Provide the (x, y) coordinate of the cell's center where the given text is located.  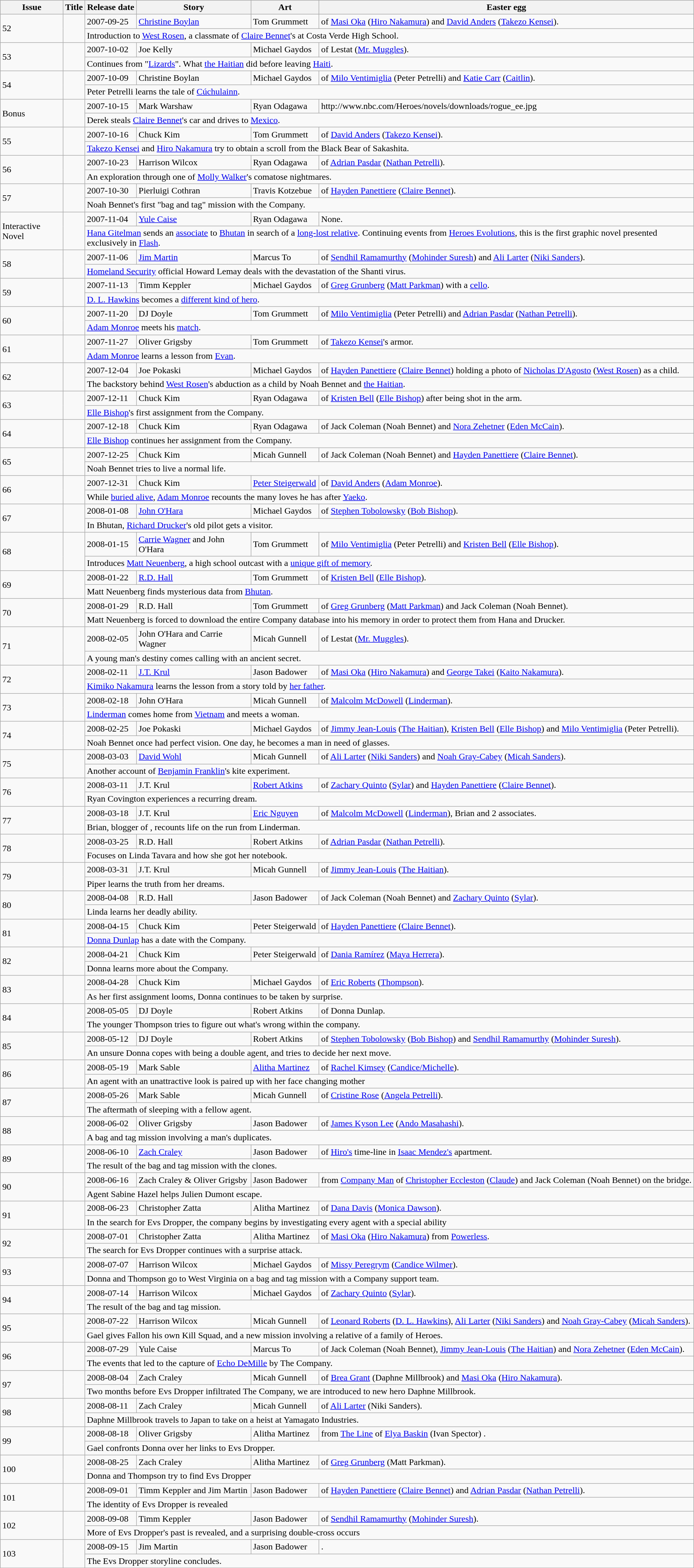
of Hayden Panettiere (Claire Bennet) holding a photo of Nicholas D'Agosto (West Rosen) as a child. (506, 370)
Piper learns the truth from her dreams. (389, 884)
2008-08-11 (110, 1406)
Matt Neuenberg is forced to download the entire Company database into his memory in order to protect them from Hana and Drucker. (389, 620)
of Ali Larter (Niki Sanders). (506, 1406)
2008-08-25 (110, 1462)
2007-11-04 (110, 219)
94 (32, 1300)
of Missy Peregrym (Candice Wilmer). (506, 1264)
2008-02-05 (110, 639)
2008-01-08 (110, 511)
Gael confronts Donna over her links to Evs Dropper. (389, 1448)
of Dana Davis (Monica Dawson). (506, 1208)
Noah Bennet once had perfect vision. One day, he becomes a man in need of glasses. (389, 743)
An unsure Donna copes with being a double agent, and tries to decide her next move. (389, 1053)
of Dania Ramírez (Maya Herrera). (506, 954)
95 (32, 1328)
2007-12-25 (110, 455)
of Takezo Kensei's armor. (506, 342)
2007-12-04 (110, 370)
Agent Sabine Hazel helps Julien Dumont escape. (389, 1194)
100 (32, 1469)
2008-05-19 (110, 1067)
81 (32, 933)
of Jack Coleman (Noah Bennet) and Zachary Quinto (Sylar). (506, 898)
Issue (32, 7)
2008-06-02 (110, 1124)
2008-08-04 (110, 1378)
2007-10-16 (110, 134)
2008-02-11 (110, 672)
of Eric Roberts (Thompson). (506, 982)
An exploration through one of Molly Walker's comatose nightmares. (389, 177)
Timm Keppler and Jim Martin (194, 1490)
of Ali Larter (Niki Sanders) and Noah Gray-Cabey (Micah Sanders). (506, 757)
Donna learns more about the Company. (389, 968)
Adam Monroe meets his match. (389, 328)
54 (32, 85)
In the search for Evs Dropper, the company begins by investigating every agent with a special ability (389, 1222)
2008-04-21 (110, 954)
60 (32, 321)
Focuses on Linda Tavara and how she got her notebook. (389, 855)
2008-03-03 (110, 757)
Noah Bennet tries to live a normal life. (389, 469)
2008-07-14 (110, 1293)
of Malcolm McDowell (Linderman). (506, 700)
Carrie Wagner and John O'Hara (194, 544)
92 (32, 1243)
of Masi Oka (Hiro Nakamura) from Powerless. (506, 1236)
2007-11-06 (110, 257)
2008-06-23 (110, 1208)
2008-02-18 (110, 700)
of Donna Dunlap. (506, 1011)
2008-07-29 (110, 1349)
Brian, blogger of , recounts life on the run from Linderman. (389, 827)
Donna and Thompson go to West Virginia on a bag and tag mission with a Company support team. (389, 1279)
2008-03-11 (110, 785)
86 (32, 1074)
Eric Nguyen (285, 813)
Noah Bennet's first "bag and tag" mission with the Company. (389, 205)
63 (32, 405)
58 (32, 264)
62 (32, 377)
2008-05-12 (110, 1039)
70 (32, 613)
The backstory behind West Rosen's abduction as a child by Noah Bennet and the Haitian. (389, 384)
2008-04-28 (110, 982)
of Greg Grunberg (Matt Parkman) with a cello. (506, 285)
Art (285, 7)
2008-07-01 (110, 1236)
91 (32, 1215)
of Stephen Tobolowsky (Bob Bishop) and Sendhil Ramamurthy (Mohinder Suresh). (506, 1039)
88 (32, 1131)
The events that led to the capture of Echo DeMille by The Company. (389, 1363)
None. (506, 219)
2008-09-08 (110, 1518)
The result of the bag and tag mission with the clones. (389, 1166)
Kimiko Nakamura learns the lesson from a story told by her father. (389, 686)
Donna Dunlap has a date with the Company. (389, 940)
An agent with an unattractive look is paired up with her face changing mother (389, 1081)
73 (32, 707)
of Milo Ventimiglia (Peter Petrelli) and Adrian Pasdar (Nathan Petrelli). (506, 314)
of Masi Oka (Hiro Nakamura) and George Takei (Kaito Nakamura). (506, 672)
of Hayden Panettiere (Claire Bennet) and Adrian Pasdar (Nathan Petrelli). (506, 1490)
2008-09-15 (110, 1547)
69 (32, 584)
The Evs Dropper storyline concludes. (389, 1561)
75 (32, 764)
http://www.nbc.com/Heroes/novels/downloads/rogue_ee.jpg (506, 106)
56 (32, 169)
of Milo Ventimiglia (Peter Petrelli) and Katie Carr (Caitlin). (506, 78)
of Rachel Kimsey (Candice/Michelle). (506, 1067)
2007-12-11 (110, 398)
97 (32, 1385)
2007-09-25 (110, 21)
. (506, 1547)
of Sendhil Ramamurthy (Mohinder Suresh) and Ali Larter (Niki Sanders). (506, 257)
Two months before Evs Dropper infiltrated The Company, we are introduced to new hero Daphne Millbrook. (389, 1392)
of Sendhil Ramamurthy (Mohinder Suresh). (506, 1518)
A young man's destiny comes calling with an ancient secret. (389, 658)
of Stephen Tobolowsky (Bob Bishop). (506, 511)
The younger Thompson tries to figure out what's wrong within the company. (389, 1025)
As her first assignment looms, Donna continues to be taken by surprise. (389, 997)
of Hiro's time-line in Isaac Mendez's apartment. (506, 1152)
John O'Hara and Carrie Wagner (194, 639)
of Greg Grunberg (Matt Parkman) and Jack Coleman (Noah Bennet). (506, 606)
2007-11-27 (110, 342)
Adam Monroe learns a lesson from Evan. (389, 356)
52 (32, 29)
of Kristen Bell (Elle Bishop) after being shot in the arm. (506, 398)
of Masi Oka (Hiro Nakamura) and David Anders (Takezo Kensei). (506, 21)
from Company Man of Christopher Eccleston (Claude) and Jack Coleman (Noah Bennet) on the bridge. (506, 1180)
2007-10-23 (110, 162)
90 (32, 1187)
2008-01-22 (110, 577)
83 (32, 989)
2008-03-25 (110, 841)
Homeland Security official Howard Lemay deals with the devastation of the Shanti virus. (389, 271)
2008-01-29 (110, 606)
Introduces Matt Neuenberg, a high school outcast with a unique gift of memory. (389, 563)
David Wohl (194, 757)
98 (32, 1413)
2007-12-31 (110, 483)
2008-05-05 (110, 1011)
Interactive Novel (32, 231)
of Jimmy Jean-Louis (The Haitian). (506, 869)
of Brea Grant (Daphne Millbrook) and Masi Oka (Hiro Nakamura). (506, 1378)
2007-12-18 (110, 427)
2008-01-15 (110, 544)
Linda learns her deadly ability. (389, 912)
61 (32, 349)
2008-09-01 (110, 1490)
67 (32, 518)
Peter Petrelli learns the tale of Cúchulainn. (389, 92)
Elle Bishop continues her assignment from the Company. (389, 441)
2007-10-02 (110, 50)
99 (32, 1441)
of Jack Coleman (Noah Bennet) and Nora Zehetner (Eden McCain). (506, 427)
Gael gives Fallon his own Kill Squad, and a new mission involving a relative of a family of Heroes. (389, 1335)
89 (32, 1159)
Daphne Millbrook travels to Japan to take on a heist at Yamagato Industries. (389, 1420)
93 (32, 1272)
from The Line of Elya Baskin (Ivan Spector) . (506, 1434)
of Jack Coleman (Noah Bennet), Jimmy Jean-Louis (The Haitian) and Nora Zehetner (Eden McCain). (506, 1349)
of David Anders (Takezo Kensei). (506, 134)
Ryan Covington experiences a recurring dream. (389, 799)
2007-11-13 (110, 285)
Zach Craley & Oliver Grigsby (194, 1180)
2007-10-30 (110, 191)
2008-07-22 (110, 1321)
Bonus (32, 113)
Elle Bishop's first assignment from the Company. (389, 412)
68 (32, 551)
of James Kyson Lee (Ando Masahashi). (506, 1124)
A bag and tag mission involving a man's duplicates. (389, 1138)
Pierluigi Cothran (194, 191)
2008-02-25 (110, 729)
In Bhutan, Richard Drucker's old pilot gets a visitor. (389, 525)
2008-07-07 (110, 1264)
More of Evs Dropper's past is revealed, and a surprising double-cross occurs (389, 1532)
2007-11-20 (110, 314)
66 (32, 490)
of Zachary Quinto (Sylar). (506, 1293)
Donna and Thompson try to find Evs Dropper (389, 1476)
2008-04-15 (110, 926)
Introduction to West Rosen, a classmate of Claire Bennet's at Costa Verde High School. (389, 36)
103 (32, 1554)
Matt Neuenberg finds mysterious data from Bhutan. (389, 591)
Mark Warshaw (194, 106)
87 (32, 1102)
77 (32, 820)
D. L. Hawkins becomes a different kind of hero. (389, 299)
of Zachary Quinto (Sylar) and Hayden Panettiere (Claire Bennet). (506, 785)
of Cristine Rose (Angela Petrelli). (506, 1095)
The aftermath of sleeping with a fellow agent. (389, 1109)
74 (32, 736)
78 (32, 848)
2008-04-08 (110, 898)
59 (32, 292)
Release date (110, 7)
of Jimmy Jean-Louis (The Haitian), Kristen Bell (Elle Bishop) and Milo Ventimiglia (Peter Petrelli). (506, 729)
of Greg Grunberg (Matt Parkman). (506, 1462)
2007-10-15 (110, 106)
2008-06-10 (110, 1152)
76 (32, 792)
The search for Evs Dropper continues with a surprise attack. (389, 1250)
79 (32, 876)
2008-05-26 (110, 1095)
Linderman comes home from Vietnam and meets a woman. (389, 715)
of Milo Ventimiglia (Peter Petrelli) and Kristen Bell (Elle Bishop). (506, 544)
71 (32, 646)
The identity of Evs Dropper is revealed (389, 1504)
Another account of Benjamin Franklin's kite experiment. (389, 771)
Joe Kelly (194, 50)
While buried alive, Adam Monroe recounts the many loves he has after Yaeko. (389, 497)
64 (32, 434)
of Kristen Bell (Elle Bishop). (506, 577)
102 (32, 1525)
2007-10-09 (110, 78)
53 (32, 57)
96 (32, 1356)
2008-03-18 (110, 813)
2008-08-18 (110, 1434)
of David Anders (Adam Monroe). (506, 483)
82 (32, 961)
Title (74, 7)
55 (32, 141)
65 (32, 462)
72 (32, 679)
Continues from "Lizards". What the Haitian did before leaving Haiti. (389, 64)
Travis Kotzebue (285, 191)
80 (32, 905)
84 (32, 1018)
Derek steals Claire Bennet's car and drives to Mexico. (389, 120)
57 (32, 198)
Story (194, 7)
101 (32, 1497)
Takezo Kensei and Hiro Nakamura try to obtain a scroll from the Black Bear of Sakashita. (389, 148)
85 (32, 1046)
2008-03-31 (110, 869)
of Leonard Roberts (D. L. Hawkins), Ali Larter (Niki Sanders) and Noah Gray-Cabey (Micah Sanders). (506, 1321)
The result of the bag and tag mission. (389, 1307)
Easter egg (506, 7)
of Jack Coleman (Noah Bennet) and Hayden Panettiere (Claire Bennet). (506, 455)
of Malcolm McDowell (Linderman), Brian and 2 associates. (506, 813)
2008-06-16 (110, 1180)
